Scan for the cell matching the given text and deliver its (x, y) coordinate at center. 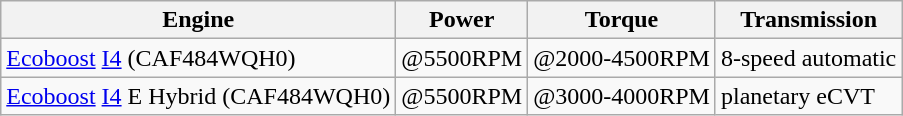
Torque (622, 20)
Ecoboost I4 (CAF484WQH0) (198, 58)
8-speed automatic (808, 58)
Ecoboost I4 E Hybrid (CAF484WQH0) (198, 96)
@3000-4000RPM (622, 96)
Power (462, 20)
@2000-4500RPM (622, 58)
Engine (198, 20)
Transmission (808, 20)
planetary eCVT (808, 96)
